Provide the (x, y) coordinate of the cell's center where the given text is located.  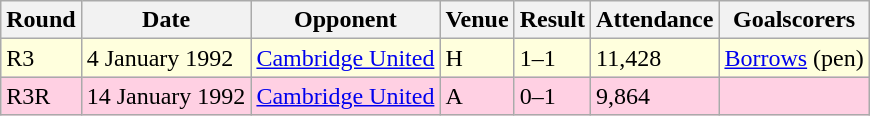
Date (166, 20)
11,428 (655, 58)
Attendance (655, 20)
Goalscorers (794, 20)
A (477, 96)
Result (552, 20)
0–1 (552, 96)
R3 (41, 58)
Borrows (pen) (794, 58)
14 January 1992 (166, 96)
Venue (477, 20)
4 January 1992 (166, 58)
H (477, 58)
9,864 (655, 96)
Round (41, 20)
R3R (41, 96)
1–1 (552, 58)
Opponent (346, 20)
